Extract the (x, y) coordinate from the center of the cell holding the provided text.  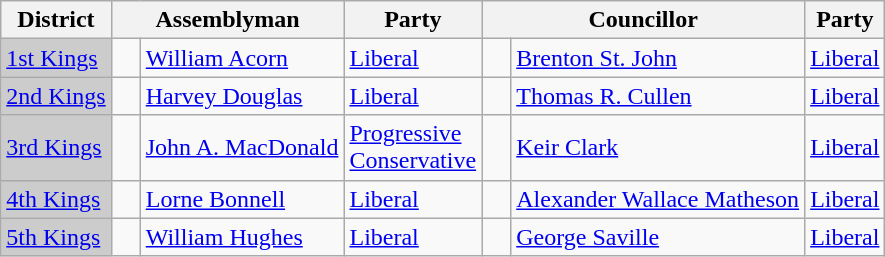
Alexander Wallace Matheson (658, 199)
Thomas R. Cullen (658, 96)
District (56, 20)
William Hughes (242, 237)
Keir Clark (658, 148)
1st Kings (56, 58)
William Acorn (242, 58)
Harvey Douglas (242, 96)
4th Kings (56, 199)
Lorne Bonnell (242, 199)
3rd Kings (56, 148)
John A. MacDonald (242, 148)
5th Kings (56, 237)
Progressive Conservative (413, 148)
Assemblyman (228, 20)
2nd Kings (56, 96)
Councillor (644, 20)
George Saville (658, 237)
Brenton St. John (658, 58)
